Locate the cell with the specified text and output its [x, y] center coordinate. 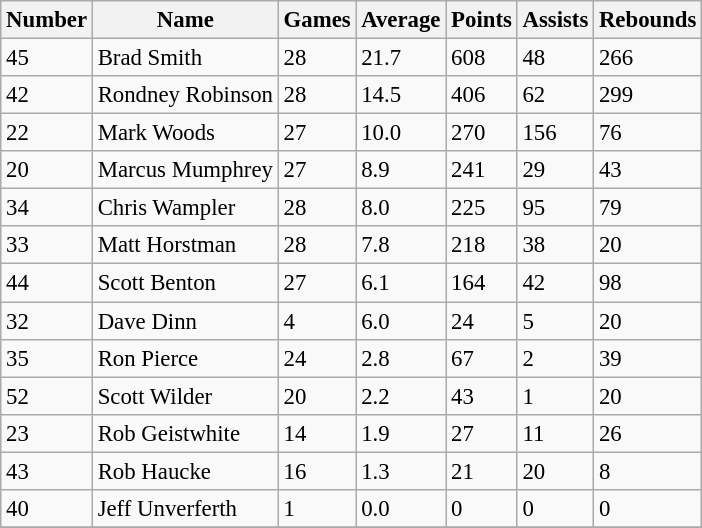
299 [648, 95]
34 [47, 208]
1.3 [401, 471]
10.0 [401, 133]
76 [648, 133]
6.0 [401, 321]
95 [555, 208]
266 [648, 58]
14.5 [401, 95]
241 [482, 170]
48 [555, 58]
Points [482, 20]
Rob Geistwhite [185, 433]
4 [317, 321]
Chris Wampler [185, 208]
5 [555, 321]
67 [482, 358]
608 [482, 58]
38 [555, 245]
11 [555, 433]
225 [482, 208]
52 [47, 396]
Rondney Robinson [185, 95]
Scott Benton [185, 283]
32 [47, 321]
39 [648, 358]
79 [648, 208]
7.8 [401, 245]
23 [47, 433]
21 [482, 471]
270 [482, 133]
Average [401, 20]
98 [648, 283]
Marcus Mumphrey [185, 170]
8 [648, 471]
6.1 [401, 283]
Rob Haucke [185, 471]
8.9 [401, 170]
2.8 [401, 358]
Scott Wilder [185, 396]
45 [47, 58]
Name [185, 20]
218 [482, 245]
406 [482, 95]
1.9 [401, 433]
22 [47, 133]
Dave Dinn [185, 321]
8.0 [401, 208]
Brad Smith [185, 58]
Matt Horstman [185, 245]
16 [317, 471]
14 [317, 433]
44 [47, 283]
62 [555, 95]
Assists [555, 20]
35 [47, 358]
156 [555, 133]
26 [648, 433]
29 [555, 170]
2.2 [401, 396]
Rebounds [648, 20]
Number [47, 20]
2 [555, 358]
40 [47, 509]
0.0 [401, 509]
Ron Pierce [185, 358]
Games [317, 20]
Mark Woods [185, 133]
21.7 [401, 58]
33 [47, 245]
Jeff Unverferth [185, 509]
164 [482, 283]
